Capture the cell that displays the provided text and extract its [x, y] central coordinate. 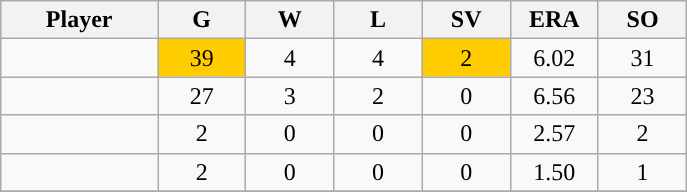
31 [642, 58]
3 [290, 96]
ERA [554, 20]
1 [642, 172]
39 [202, 58]
6.56 [554, 96]
L [378, 20]
6.02 [554, 58]
SV [466, 20]
2.57 [554, 134]
W [290, 20]
SO [642, 20]
1.50 [554, 172]
Player [80, 20]
23 [642, 96]
G [202, 20]
27 [202, 96]
